Find where the given text appears and provide that cell's center as [x, y] coordinate. 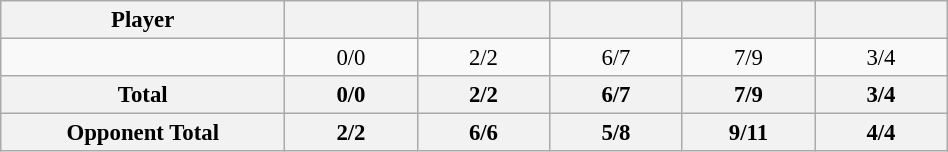
9/11 [748, 133]
4/4 [882, 133]
Opponent Total [143, 133]
Total [143, 95]
Player [143, 20]
5/8 [616, 133]
6/6 [483, 133]
